Detect which cell encompasses the target text, then output its [X, Y] center coordinate. 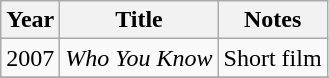
Notes [272, 20]
Short film [272, 58]
2007 [30, 58]
Year [30, 20]
Title [139, 20]
Who You Know [139, 58]
